Extract the [X, Y] coordinate from the center of the cell holding the provided text.  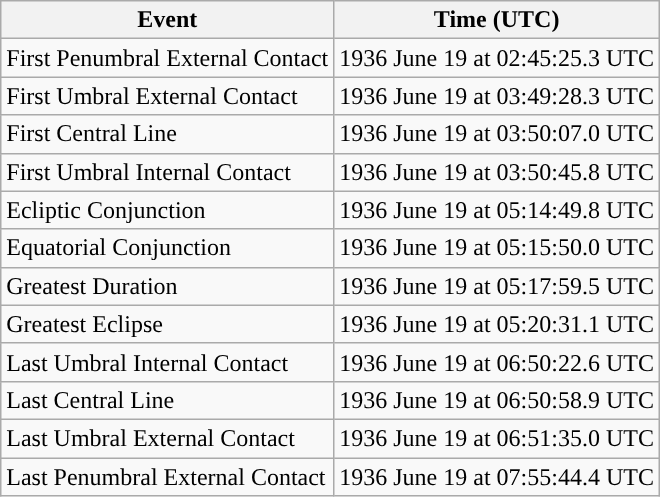
Ecliptic Conjunction [168, 210]
1936 June 19 at 05:14:49.8 UTC [497, 210]
Last Penumbral External Contact [168, 477]
Time (UTC) [497, 20]
First Central Line [168, 134]
1936 June 19 at 06:50:22.6 UTC [497, 362]
Equatorial Conjunction [168, 248]
1936 June 19 at 03:49:28.3 UTC [497, 96]
Last Central Line [168, 400]
1936 June 19 at 03:50:45.8 UTC [497, 172]
Last Umbral Internal Contact [168, 362]
First Penumbral External Contact [168, 58]
First Umbral Internal Contact [168, 172]
Event [168, 20]
1936 June 19 at 02:45:25.3 UTC [497, 58]
1936 June 19 at 05:15:50.0 UTC [497, 248]
Greatest Eclipse [168, 324]
1936 June 19 at 06:51:35.0 UTC [497, 438]
Last Umbral External Contact [168, 438]
Greatest Duration [168, 286]
1936 June 19 at 05:17:59.5 UTC [497, 286]
First Umbral External Contact [168, 96]
1936 June 19 at 03:50:07.0 UTC [497, 134]
1936 June 19 at 05:20:31.1 UTC [497, 324]
1936 June 19 at 07:55:44.4 UTC [497, 477]
1936 June 19 at 06:50:58.9 UTC [497, 400]
